Return (x, y) of the center of cell containing provided text 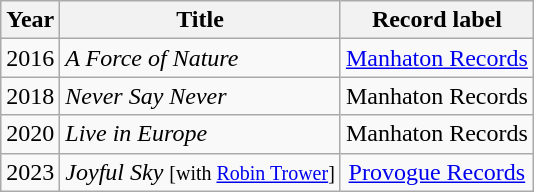
Never Say Never (200, 96)
Live in Europe (200, 134)
Title (200, 20)
Provogue Records (436, 172)
2018 (30, 96)
2020 (30, 134)
A Force of Nature (200, 58)
Year (30, 20)
2023 (30, 172)
2016 (30, 58)
Joyful Sky [with Robin Trower] (200, 172)
Record label (436, 20)
